Provide the [x, y] coordinate of the cell's center where the given text is located.  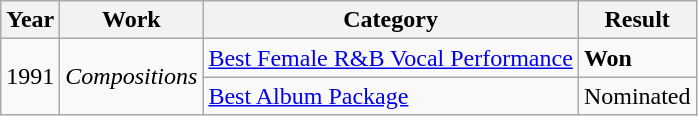
Best Female R&B Vocal Performance [390, 58]
Nominated [637, 96]
Best Album Package [390, 96]
Won [637, 58]
Work [132, 20]
Category [390, 20]
1991 [30, 77]
Compositions [132, 77]
Year [30, 20]
Result [637, 20]
